Determine the (X, Y) coordinate at the center of the cell enclosing the given text.  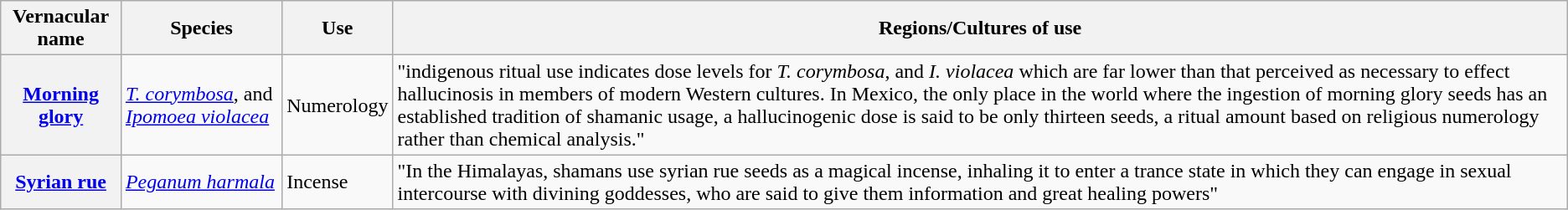
Regions/Cultures of use (980, 28)
Numerology (338, 105)
Morning glory (61, 105)
Syrian rue (61, 182)
Incense (338, 182)
Species (201, 28)
Peganum harmala (201, 182)
Use (338, 28)
T. corymbosa, and Ipomoea violacea (201, 105)
Vernacular name (61, 28)
